Pinpoint the cell where the given text exists, returning its (X, Y) midpoint coordinate. 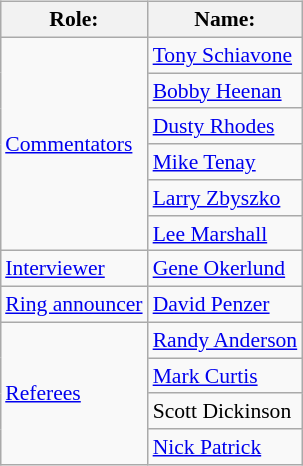
Role: (74, 20)
Randy Anderson (226, 340)
Scott Dickinson (226, 411)
Lee Marshall (226, 233)
Bobby Heenan (226, 91)
Mike Tenay (226, 162)
Larry Zbyszko (226, 198)
David Penzer (226, 305)
Tony Schiavone (226, 55)
Nick Patrick (226, 447)
Ring announcer (74, 305)
Dusty Rhodes (226, 126)
Interviewer (74, 269)
Gene Okerlund (226, 269)
Name: (226, 20)
Commentators (74, 144)
Referees (74, 393)
Mark Curtis (226, 376)
